Capture the cell that displays the provided text and extract its [X, Y] central coordinate. 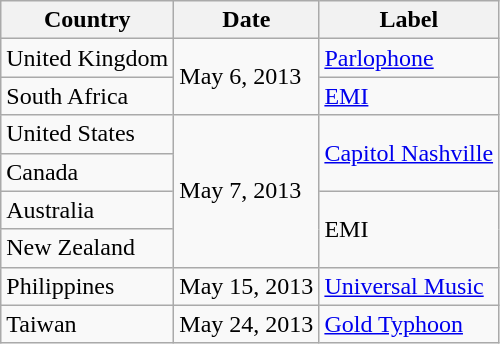
Universal Music [409, 286]
Parlophone [409, 58]
New Zealand [88, 248]
United Kingdom [88, 58]
Country [88, 20]
Philippines [88, 286]
May 6, 2013 [246, 77]
May 15, 2013 [246, 286]
Taiwan [88, 324]
Australia [88, 210]
Capitol Nashville [409, 153]
South Africa [88, 96]
May 7, 2013 [246, 191]
Canada [88, 172]
May 24, 2013 [246, 324]
Date [246, 20]
Label [409, 20]
Gold Typhoon [409, 324]
United States [88, 134]
